Output the [x, y] coordinate of the center of the cell containing the given text.  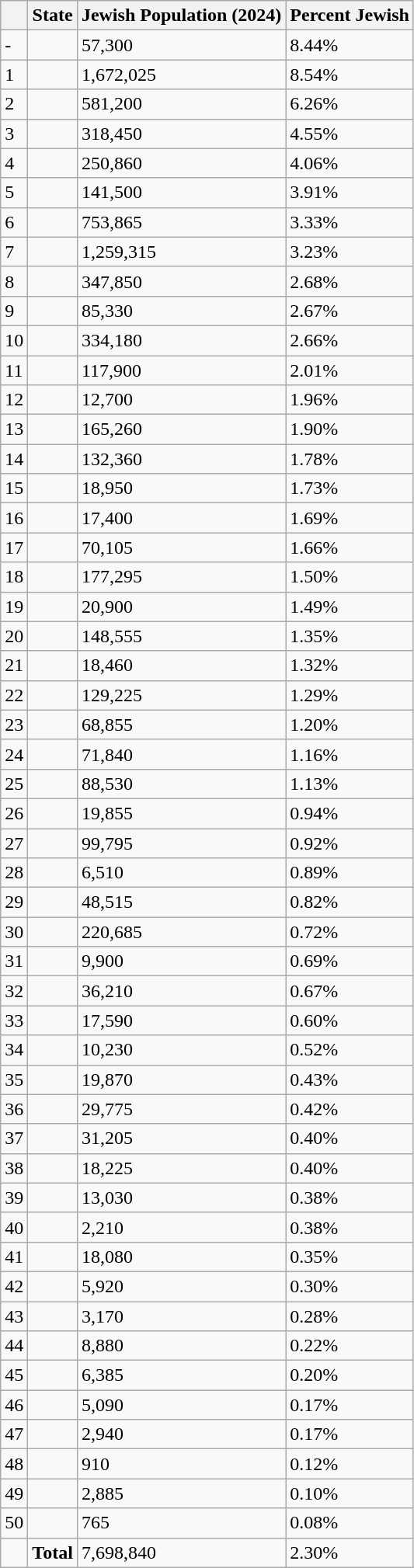
1,259,315 [181, 252]
17,400 [181, 518]
1.78% [350, 459]
19,855 [181, 813]
0.42% [350, 1109]
21 [14, 666]
57,300 [181, 45]
2.66% [350, 340]
1.90% [350, 429]
0.69% [350, 961]
0.12% [350, 1464]
1.66% [350, 548]
70,105 [181, 548]
1.49% [350, 607]
14 [14, 459]
220,685 [181, 932]
33 [14, 1020]
0.20% [350, 1375]
1.96% [350, 400]
12 [14, 400]
4 [14, 163]
29 [14, 902]
129,225 [181, 695]
18,950 [181, 488]
18,080 [181, 1257]
23 [14, 725]
16 [14, 518]
117,900 [181, 370]
0.22% [350, 1346]
0.52% [350, 1050]
8 [14, 281]
0.94% [350, 813]
48,515 [181, 902]
141,500 [181, 193]
15 [14, 488]
0.08% [350, 1523]
19,870 [181, 1080]
1.13% [350, 784]
5,090 [181, 1405]
1.73% [350, 488]
0.28% [350, 1316]
0.92% [350, 843]
2 [14, 104]
2.01% [350, 370]
250,860 [181, 163]
18,225 [181, 1168]
27 [14, 843]
0.30% [350, 1286]
2,885 [181, 1493]
0.82% [350, 902]
20 [14, 636]
2,210 [181, 1227]
99,795 [181, 843]
36,210 [181, 991]
581,200 [181, 104]
1.69% [350, 518]
0.60% [350, 1020]
Jewish Population (2024) [181, 16]
3,170 [181, 1316]
49 [14, 1493]
10 [14, 340]
- [14, 45]
334,180 [181, 340]
Percent Jewish [350, 16]
132,360 [181, 459]
46 [14, 1405]
2,940 [181, 1434]
0.35% [350, 1257]
2.30% [350, 1552]
19 [14, 607]
50 [14, 1523]
13,030 [181, 1198]
5,920 [181, 1286]
9 [14, 311]
Total [53, 1552]
753,865 [181, 222]
3 [14, 134]
1,672,025 [181, 75]
41 [14, 1257]
4.06% [350, 163]
44 [14, 1346]
12,700 [181, 400]
0.89% [350, 873]
47 [14, 1434]
318,450 [181, 134]
0.10% [350, 1493]
6,385 [181, 1375]
4.55% [350, 134]
6,510 [181, 873]
48 [14, 1464]
39 [14, 1198]
7 [14, 252]
1.32% [350, 666]
177,295 [181, 577]
38 [14, 1168]
31,205 [181, 1139]
30 [14, 932]
45 [14, 1375]
34 [14, 1050]
3.91% [350, 193]
43 [14, 1316]
1.35% [350, 636]
6.26% [350, 104]
35 [14, 1080]
2.68% [350, 281]
0.67% [350, 991]
17,590 [181, 1020]
8.44% [350, 45]
910 [181, 1464]
148,555 [181, 636]
18,460 [181, 666]
165,260 [181, 429]
88,530 [181, 784]
25 [14, 784]
24 [14, 754]
7,698,840 [181, 1552]
1.16% [350, 754]
1.50% [350, 577]
29,775 [181, 1109]
State [53, 16]
6 [14, 222]
26 [14, 813]
1.29% [350, 695]
8.54% [350, 75]
347,850 [181, 281]
71,840 [181, 754]
13 [14, 429]
42 [14, 1286]
1.20% [350, 725]
37 [14, 1139]
11 [14, 370]
2.67% [350, 311]
17 [14, 548]
0.43% [350, 1080]
20,900 [181, 607]
40 [14, 1227]
5 [14, 193]
0.72% [350, 932]
18 [14, 577]
28 [14, 873]
10,230 [181, 1050]
9,900 [181, 961]
1 [14, 75]
36 [14, 1109]
3.33% [350, 222]
68,855 [181, 725]
22 [14, 695]
85,330 [181, 311]
765 [181, 1523]
3.23% [350, 252]
31 [14, 961]
32 [14, 991]
8,880 [181, 1346]
